Detect which cell encompasses the target text, then output its (x, y) center coordinate. 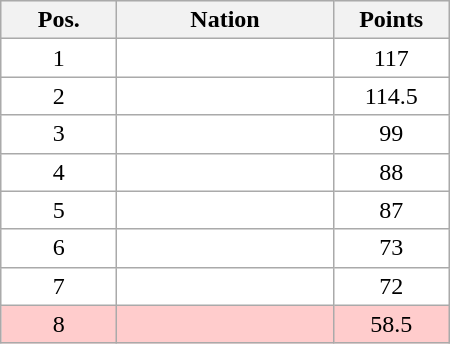
2 (59, 96)
6 (59, 248)
5 (59, 210)
117 (391, 58)
88 (391, 172)
73 (391, 248)
114.5 (391, 96)
99 (391, 134)
72 (391, 286)
1 (59, 58)
Points (391, 20)
Pos. (59, 20)
Nation (225, 20)
4 (59, 172)
7 (59, 286)
3 (59, 134)
58.5 (391, 324)
8 (59, 324)
87 (391, 210)
